Extract the (X, Y) coordinate from the center of the cell holding the provided text.  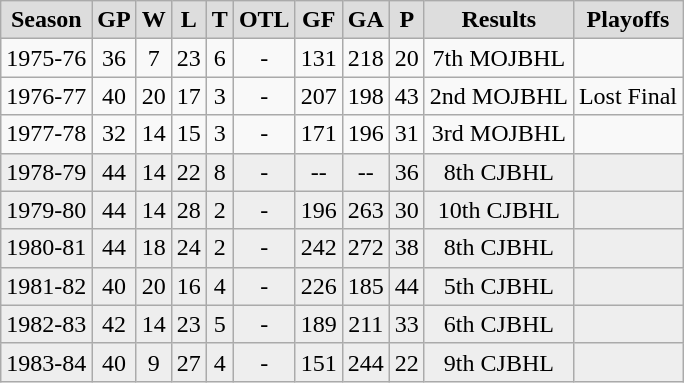
30 (406, 210)
185 (366, 286)
1982-83 (46, 324)
242 (318, 248)
38 (406, 248)
3rd MOJBHL (498, 134)
6th CJBHL (498, 324)
GP (114, 20)
151 (318, 362)
43 (406, 96)
1983-84 (46, 362)
Season (46, 20)
18 (154, 248)
7 (154, 58)
198 (366, 96)
GA (366, 20)
9 (154, 362)
8 (220, 172)
131 (318, 58)
1978-79 (46, 172)
1980-81 (46, 248)
5th CJBHL (498, 286)
32 (114, 134)
218 (366, 58)
1977-78 (46, 134)
189 (318, 324)
27 (188, 362)
1976-77 (46, 96)
226 (318, 286)
272 (366, 248)
28 (188, 210)
207 (318, 96)
2nd MOJBHL (498, 96)
1979-80 (46, 210)
24 (188, 248)
16 (188, 286)
42 (114, 324)
Lost Final (628, 96)
244 (366, 362)
10th CJBHL (498, 210)
T (220, 20)
171 (318, 134)
W (154, 20)
OTL (264, 20)
6 (220, 58)
1981-82 (46, 286)
263 (366, 210)
5 (220, 324)
17 (188, 96)
7th MOJBHL (498, 58)
33 (406, 324)
P (406, 20)
L (188, 20)
15 (188, 134)
211 (366, 324)
GF (318, 20)
Playoffs (628, 20)
31 (406, 134)
9th CJBHL (498, 362)
Results (498, 20)
1975-76 (46, 58)
